Find where the given text appears and provide that cell's center as [X, Y] coordinate. 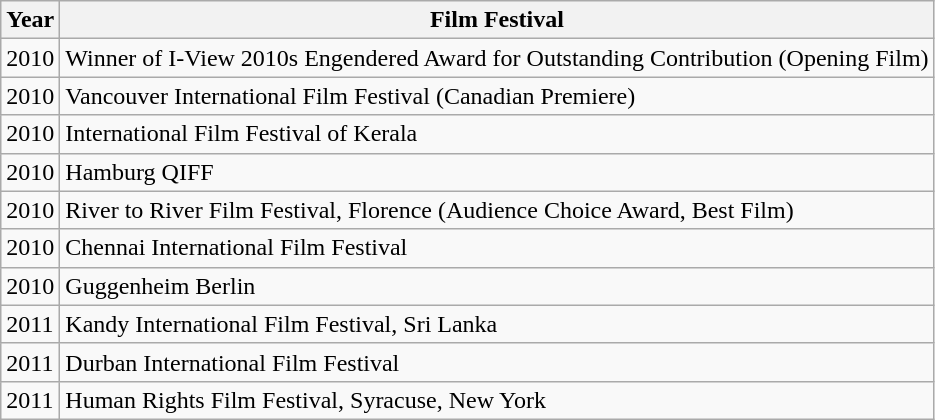
Kandy International Film Festival, Sri Lanka [497, 324]
Durban International Film Festival [497, 362]
Chennai International Film Festival [497, 248]
Winner of I-View 2010s Engendered Award for Outstanding Contribution (Opening Film) [497, 58]
International Film Festival of Kerala [497, 134]
Hamburg QIFF [497, 172]
Guggenheim Berlin [497, 286]
Vancouver International Film Festival (Canadian Premiere) [497, 96]
Film Festival [497, 20]
River to River Film Festival, Florence (Audience Choice Award, Best Film) [497, 210]
Year [30, 20]
Human Rights Film Festival, Syracuse, New York [497, 400]
